From the cell containing the given text, extract its center point as (X, Y) coordinate. 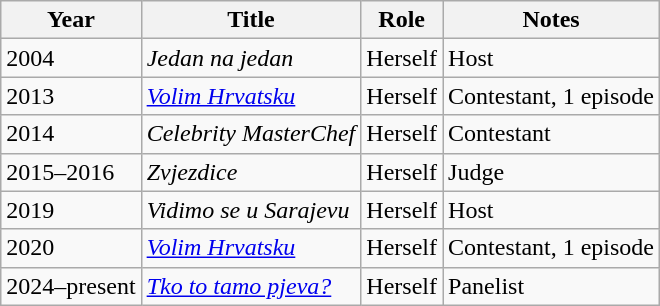
Vidimo se u Sarajevu (251, 210)
Tko to tamo pjeva? (251, 286)
Zvjezdice (251, 172)
Year (71, 20)
2013 (71, 96)
Title (251, 20)
Celebrity MasterChef (251, 134)
Notes (552, 20)
Role (402, 20)
Contestant (552, 134)
Jedan na jedan (251, 58)
Judge (552, 172)
2020 (71, 248)
2019 (71, 210)
2024–present (71, 286)
Panelist (552, 286)
2004 (71, 58)
2014 (71, 134)
2015–2016 (71, 172)
